Identify which cell holds the provided text, then report its [X, Y] central coordinate. 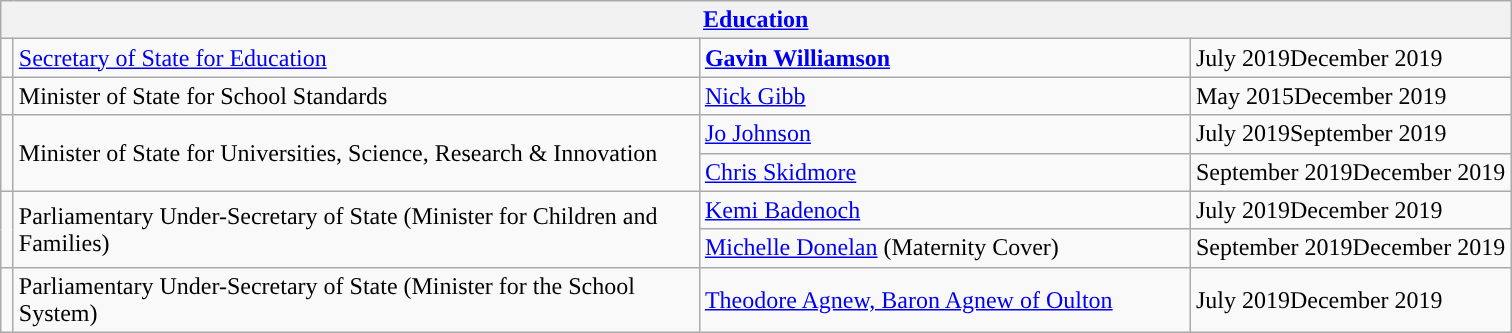
Parliamentary Under-Secretary of State (Minister for the School System) [356, 300]
Secretary of State for Education [356, 58]
Michelle Donelan (Maternity Cover) [944, 248]
Chris Skidmore [944, 172]
Nick Gibb [944, 96]
Jo Johnson [944, 134]
Education [756, 20]
July 2019September 2019 [1350, 134]
Parliamentary Under-Secretary of State (Minister for Children and Families) [356, 229]
May 2015December 2019 [1350, 96]
Gavin Williamson [944, 58]
Kemi Badenoch [944, 210]
Minister of State for Universities, Science, Research & Innovation [356, 153]
Theodore Agnew, Baron Agnew of Oulton [944, 300]
Minister of State for School Standards [356, 96]
